Determine the [X, Y] coordinate at the center of the cell enclosing the given text.  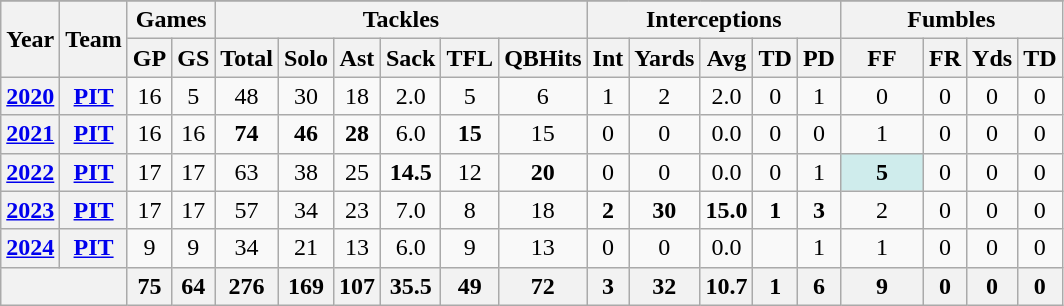
10.7 [726, 286]
Yds [992, 58]
57 [247, 210]
23 [356, 210]
14.5 [410, 172]
38 [306, 172]
12 [470, 172]
PD [818, 58]
Games [170, 20]
25 [356, 172]
2023 [30, 210]
Interceptions [714, 20]
46 [306, 134]
35.5 [410, 286]
2024 [30, 248]
Avg [726, 58]
2021 [30, 134]
Int [608, 58]
Ast [356, 58]
28 [356, 134]
GS [194, 58]
75 [149, 286]
15.0 [726, 210]
276 [247, 286]
Fumbles [951, 20]
107 [356, 286]
Year [30, 39]
169 [306, 286]
48 [247, 96]
32 [664, 286]
2022 [30, 172]
72 [543, 286]
21 [306, 248]
TFL [470, 58]
GP [149, 58]
74 [247, 134]
7.0 [410, 210]
Sack [410, 58]
20 [543, 172]
Total [247, 58]
QBHits [543, 58]
FR [944, 58]
49 [470, 286]
Solo [306, 58]
8 [470, 210]
2020 [30, 96]
Tackles [401, 20]
Team [94, 39]
64 [194, 286]
Yards [664, 58]
FF [882, 58]
63 [247, 172]
